Return the [X, Y] coordinate for the center point of the cell that contains the specified text.  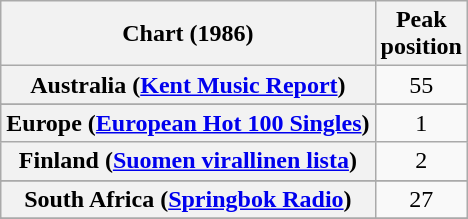
Europe (European Hot 100 Singles) [188, 123]
1 [421, 123]
55 [421, 85]
2 [421, 161]
Chart (1986) [188, 34]
South Africa (Springbok Radio) [188, 199]
Peakposition [421, 34]
Finland (Suomen virallinen lista) [188, 161]
Australia (Kent Music Report) [188, 85]
27 [421, 199]
